For the text-containing cell, return its midpoint in [x, y] coordinate format. 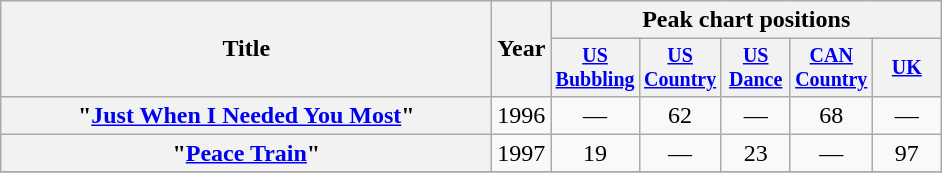
19 [595, 153]
CAN Country [831, 68]
UK [906, 68]
68 [831, 115]
USBubbling [595, 68]
US Country [680, 68]
Year [522, 49]
1996 [522, 115]
"Peace Train" [246, 153]
62 [680, 115]
1997 [522, 153]
23 [756, 153]
Title [246, 49]
Peak chart positions [746, 20]
USDance [756, 68]
97 [906, 153]
"Just When I Needed You Most" [246, 115]
